Detect which cell encompasses the target text, then output its [x, y] center coordinate. 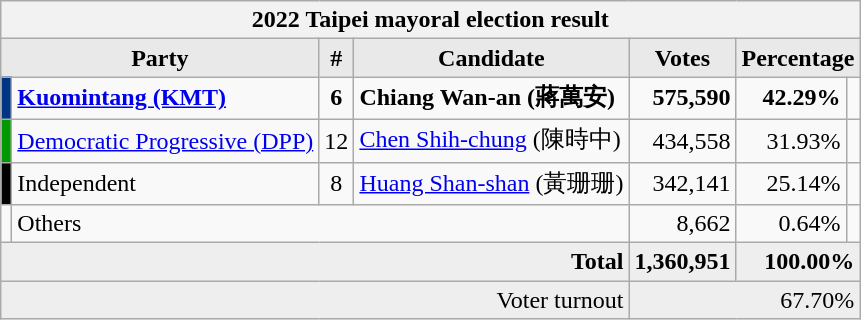
42.29% [791, 98]
Votes [682, 58]
Voter turnout [315, 300]
342,141 [682, 184]
100.00% [798, 262]
Percentage [798, 58]
8,662 [682, 224]
12 [336, 140]
0.64% [791, 224]
2022 Taipei mayoral election result [430, 20]
# [336, 58]
1,360,951 [682, 262]
Total [315, 262]
Independent [166, 184]
67.70% [744, 300]
25.14% [791, 184]
Democratic Progressive (DPP) [166, 140]
Chiang Wan-an (蔣萬安) [492, 98]
Party [160, 58]
575,590 [682, 98]
Kuomintang (KMT) [166, 98]
Candidate [492, 58]
Others [320, 224]
8 [336, 184]
434,558 [682, 140]
Huang Shan-shan (黃珊珊) [492, 184]
Chen Shih-chung (陳時中) [492, 140]
31.93% [791, 140]
6 [336, 98]
